Output the (x, y) coordinate of the center of the cell containing the given text.  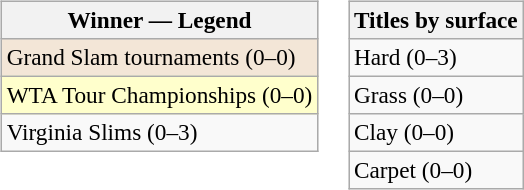
Titles by surface (436, 20)
Hard (0–3) (436, 57)
Winner — Legend (160, 20)
WTA Tour Championships (0–0) (160, 95)
Virginia Slims (0–3) (160, 133)
Clay (0–0) (436, 133)
Grass (0–0) (436, 95)
Grand Slam tournaments (0–0) (160, 57)
Carpet (0–0) (436, 171)
